Scan for the cell matching the given text and deliver its [x, y] coordinate at center. 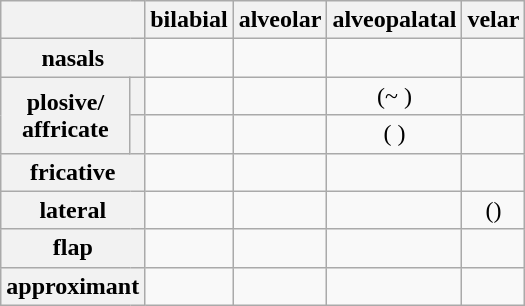
approximant [73, 286]
lateral [73, 210]
alveolar [280, 20]
( ) [394, 134]
alveopalatal [394, 20]
velar [494, 20]
plosive/affricate [66, 115]
nasals [73, 58]
flap [73, 248]
() [494, 210]
fricative [73, 172]
bilabial [189, 20]
(~ ) [394, 96]
